Output the [x, y] coordinate of the center of the cell containing the given text.  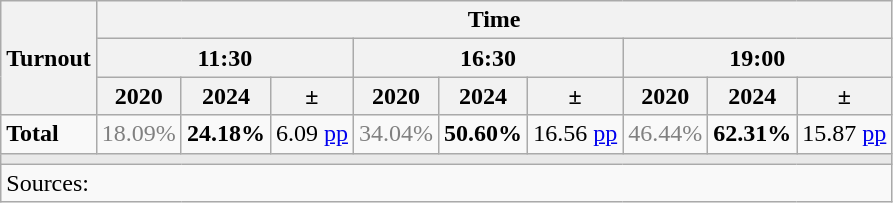
Total [49, 134]
Time [494, 20]
46.44% [666, 134]
16:30 [488, 58]
15.87 pp [844, 134]
34.04% [396, 134]
Turnout [49, 58]
19:00 [758, 58]
11:30 [224, 58]
24.18% [226, 134]
16.56 pp [576, 134]
18.09% [138, 134]
6.09 pp [312, 134]
50.60% [484, 134]
62.31% [752, 134]
Sources: [446, 183]
